Extract the [x, y] coordinate from the center of the cell holding the provided text.  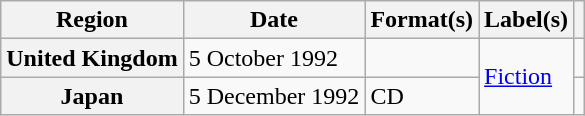
Label(s) [526, 20]
Fiction [526, 77]
5 December 1992 [274, 96]
Format(s) [422, 20]
United Kingdom [92, 58]
CD [422, 96]
Japan [92, 96]
Date [274, 20]
Region [92, 20]
5 October 1992 [274, 58]
